Return the [X, Y] coordinate for the center point of the cell that contains the specified text.  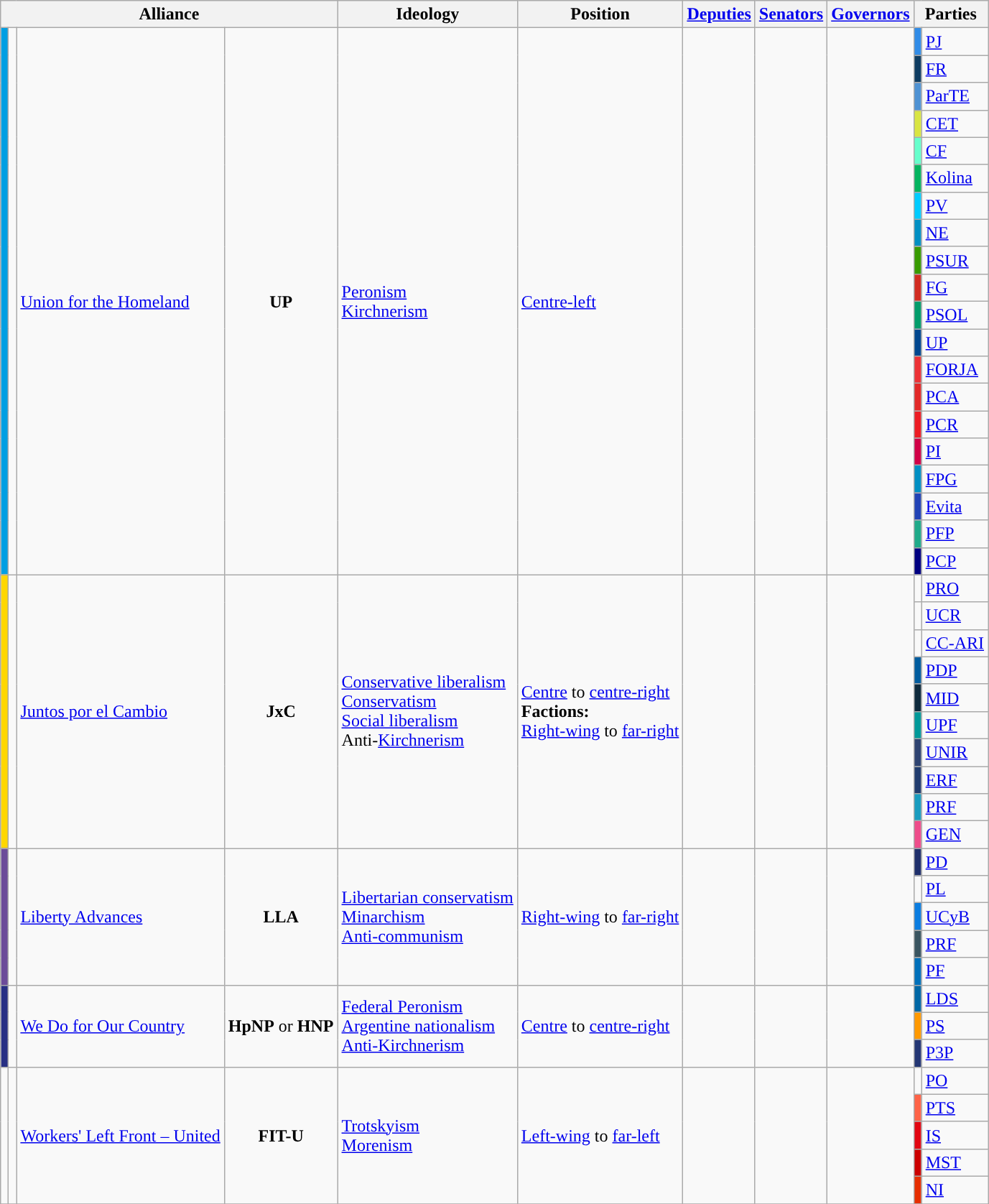
PI [955, 452]
Kolina [955, 178]
PTS [955, 1108]
PCP [955, 561]
PSUR [955, 260]
PCA [955, 397]
PCR [955, 425]
HpNP or HNP [281, 1026]
PO [955, 1080]
Evita [955, 506]
PJ [955, 42]
UPF [955, 725]
PS [955, 1026]
FG [955, 287]
PL [955, 889]
ParTE [955, 96]
Deputies [719, 14]
Federal PeronismArgentine nationalismAnti-Kirchnerism [427, 1026]
PV [955, 205]
Senators [791, 14]
UCyB [955, 917]
IS [955, 1135]
Centre-left [600, 302]
Libertarian conservatismMinarchismAnti-communism [427, 917]
UCR [955, 616]
NE [955, 233]
TrotskyismMorenism [427, 1135]
We Do for Our Country [121, 1026]
Union for the Homeland [121, 302]
Parties [951, 14]
CET [955, 124]
JxC [281, 711]
Ideology [427, 14]
Governors [870, 14]
NI [955, 1190]
CC-ARI [955, 643]
P3P [955, 1053]
PFP [955, 534]
FPG [955, 479]
Position [600, 14]
PeronismKirchnerism [427, 302]
Alliance [170, 14]
Conservative liberalismConservatismSocial liberalismAnti-Kirchnerism [427, 711]
Juntos por el Cambio [121, 711]
PD [955, 862]
FIT-U [281, 1135]
PDP [955, 670]
FORJA [955, 370]
PF [955, 971]
Left-wing to far-left [600, 1135]
Workers' Left Front – United [121, 1135]
CF [955, 151]
FR [955, 69]
Centre to centre-right [600, 1026]
UNIR [955, 752]
PRO [955, 588]
LLA [281, 917]
Centre to centre-rightFactions:Right-wing to far-right [600, 711]
MST [955, 1162]
MID [955, 698]
LDS [955, 999]
ERF [955, 779]
PSOL [955, 315]
Liberty Advances [121, 917]
GEN [955, 835]
Right-wing to far-right [600, 917]
